Output the (X, Y) coordinate of the center of the cell containing the given text.  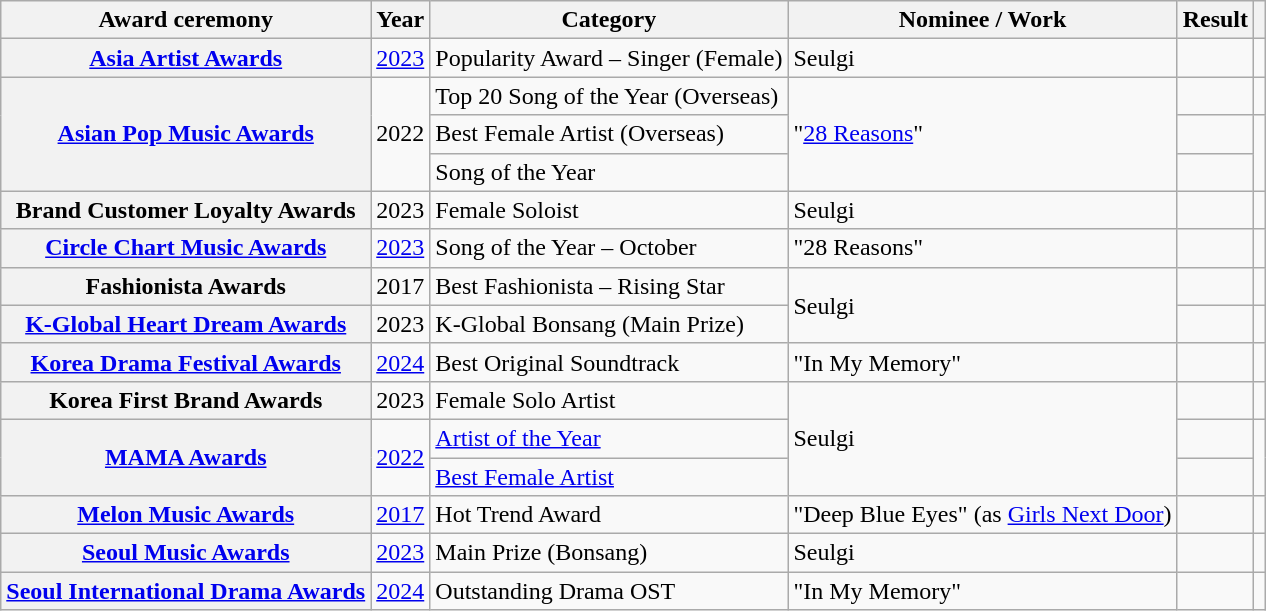
"Deep Blue Eyes" (as Girls Next Door) (982, 515)
Female Solo Artist (609, 400)
MAMA Awards (186, 457)
Melon Music Awards (186, 515)
K-Global Bonsang (Main Prize) (609, 324)
Best Female Artist (609, 477)
Award ceremony (186, 20)
Korea First Brand Awards (186, 400)
Korea Drama Festival Awards (186, 362)
Outstanding Drama OST (609, 591)
Result (1215, 20)
Main Prize (Bonsang) (609, 553)
Nominee / Work (982, 20)
Top 20 Song of the Year (Overseas) (609, 96)
Asian Pop Music Awards (186, 134)
Brand Customer Loyalty Awards (186, 210)
Seoul International Drama Awards (186, 591)
Best Original Soundtrack (609, 362)
Category (609, 20)
Best Fashionista – Rising Star (609, 286)
Female Soloist (609, 210)
Popularity Award – Singer (Female) (609, 58)
Asia Artist Awards (186, 58)
Best Female Artist (Overseas) (609, 134)
Artist of the Year (609, 438)
Seoul Music Awards (186, 553)
K-Global Heart Dream Awards (186, 324)
Year (400, 20)
Hot Trend Award (609, 515)
Circle Chart Music Awards (186, 248)
Song of the Year (609, 172)
Song of the Year – October (609, 248)
Fashionista Awards (186, 286)
